Identify which cell holds the provided text, then report its [x, y] central coordinate. 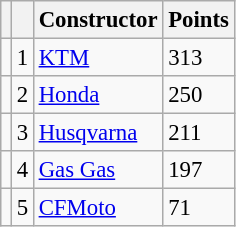
CFMoto [98, 208]
250 [198, 95]
Points [198, 20]
Gas Gas [98, 170]
Honda [98, 95]
Constructor [98, 20]
4 [22, 170]
3 [22, 133]
KTM [98, 58]
71 [198, 208]
Husqvarna [98, 133]
313 [198, 58]
1 [22, 58]
5 [22, 208]
2 [22, 95]
197 [198, 170]
211 [198, 133]
